Determine the [x, y] coordinate at the center of the cell enclosing the given text.  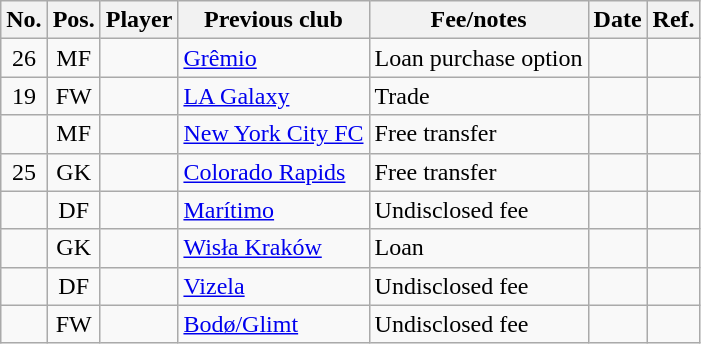
Pos. [74, 20]
25 [24, 172]
LA Galaxy [274, 96]
No. [24, 20]
Grêmio [274, 58]
19 [24, 96]
Colorado Rapids [274, 172]
Loan [478, 248]
26 [24, 58]
Loan purchase option [478, 58]
Wisła Kraków [274, 248]
Bodø/Glimt [274, 324]
Date [618, 20]
Trade [478, 96]
Previous club [274, 20]
Fee/notes [478, 20]
New York City FC [274, 134]
Marítimo [274, 210]
Player [139, 20]
Ref. [674, 20]
Vizela [274, 286]
